Pinpoint the cell where the given text exists, returning its (x, y) midpoint coordinate. 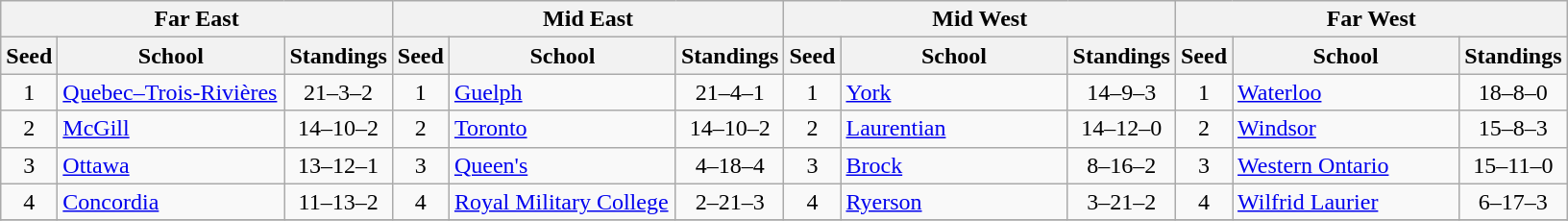
18–8–0 (1513, 92)
Queen's (562, 165)
4–18–4 (729, 165)
Windsor (1346, 129)
11–13–2 (338, 202)
15–11–0 (1513, 165)
Mid East (588, 19)
Waterloo (1346, 92)
Brock (954, 165)
Ottawa (171, 165)
3–21–2 (1121, 202)
York (954, 92)
Quebec–Trois-Rivières (171, 92)
McGill (171, 129)
14–9–3 (1121, 92)
13–12–1 (338, 165)
Far West (1371, 19)
21–3–2 (338, 92)
2–21–3 (729, 202)
Far East (197, 19)
Toronto (562, 129)
6–17–3 (1513, 202)
8–16–2 (1121, 165)
Guelph (562, 92)
Laurentian (954, 129)
Ryerson (954, 202)
Western Ontario (1346, 165)
Mid West (980, 19)
21–4–1 (729, 92)
15–8–3 (1513, 129)
Concordia (171, 202)
14–12–0 (1121, 129)
Royal Military College (562, 202)
Wilfrid Laurier (1346, 202)
